Determine the (x, y) coordinate at the center of the cell enclosing the given text.  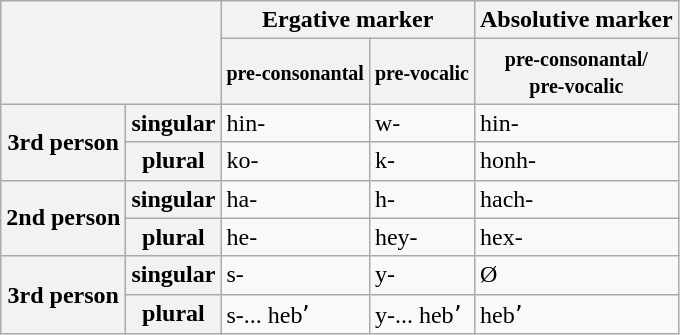
h- (422, 199)
y-... hebʼ (422, 314)
w- (422, 123)
Ergative marker (348, 20)
hebʼ (576, 314)
pre-consonantal (295, 72)
Ø (576, 275)
pre-consonantal/pre-vocalic (576, 72)
hey- (422, 237)
honh- (576, 161)
y- (422, 275)
k- (422, 161)
hach- (576, 199)
pre-vocalic (422, 72)
ha- (295, 199)
s- (295, 275)
hex- (576, 237)
ko- (295, 161)
2nd person (64, 218)
he- (295, 237)
Absolutive marker (576, 20)
s-... hebʼ (295, 314)
